Identify which cell holds the provided text, then report its [x, y] central coordinate. 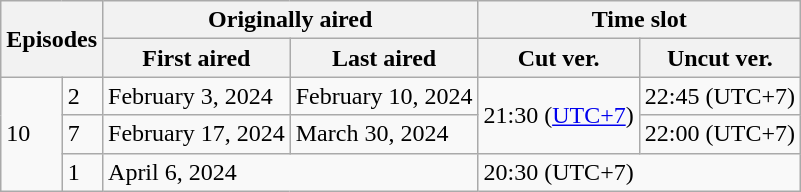
Cut ver. [558, 58]
22:45 (UTC+7) [720, 96]
February 3, 2024 [197, 96]
21:30 (UTC+7) [558, 115]
10 [32, 134]
Originally aired [290, 20]
Time slot [640, 20]
7 [82, 134]
Last aired [384, 58]
April 6, 2024 [290, 172]
1 [82, 172]
March 30, 2024 [384, 134]
February 17, 2024 [197, 134]
20:30 (UTC+7) [640, 172]
22:00 (UTC+7) [720, 134]
February 10, 2024 [384, 96]
Uncut ver. [720, 58]
First aired [197, 58]
Episodes [52, 39]
2 [82, 96]
